Provide the (X, Y) coordinate of the cell's center where the given text is located.  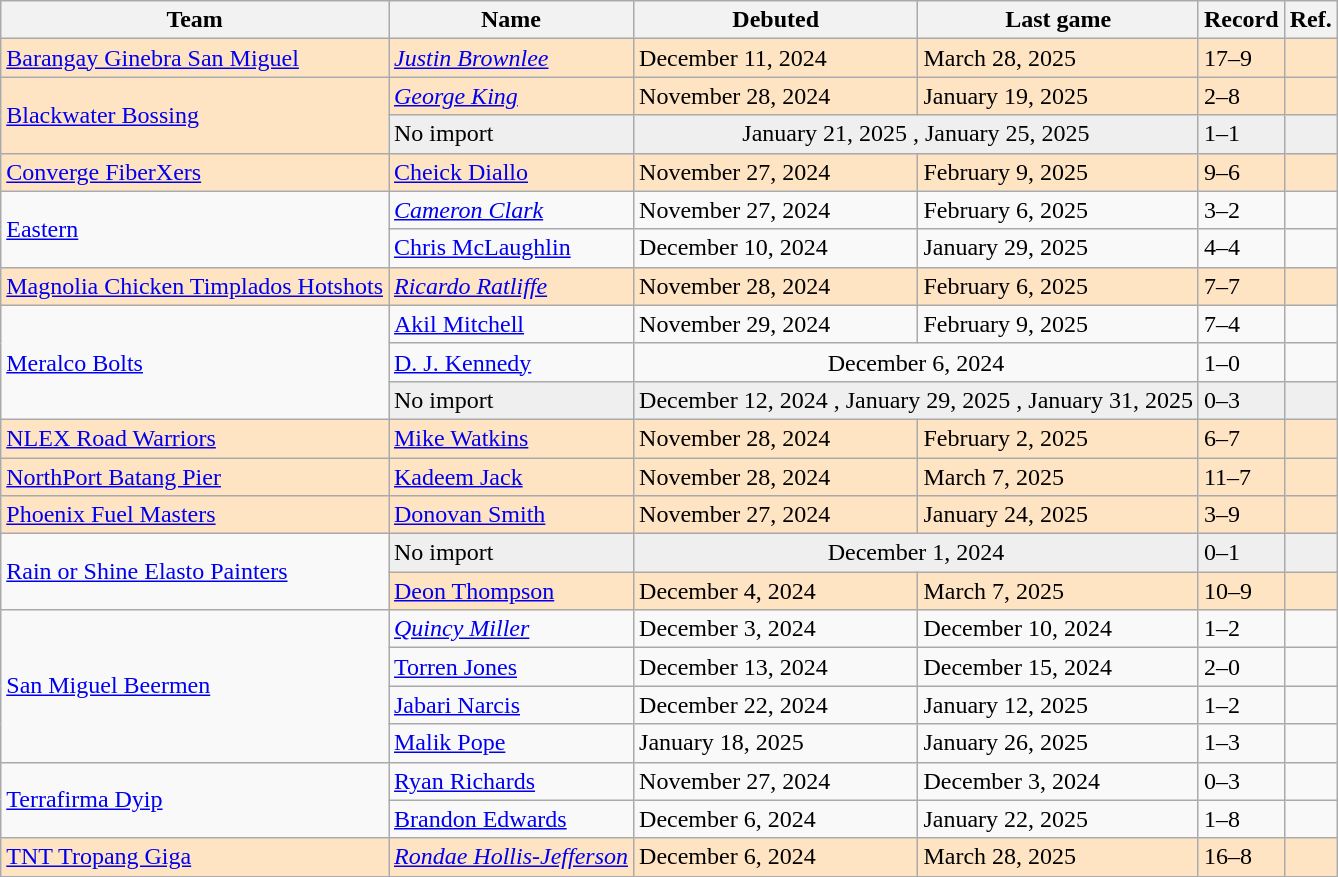
Torren Jones (510, 667)
3–9 (1241, 515)
Justin Brownlee (510, 58)
December 13, 2024 (776, 667)
Cameron Clark (510, 210)
Meralco Bolts (195, 362)
Ryan Richards (510, 781)
George King (510, 96)
4–4 (1241, 248)
Ref. (1310, 20)
Team (195, 20)
1–8 (1241, 819)
Name (510, 20)
3–2 (1241, 210)
Rain or Shine Elasto Painters (195, 572)
Donovan Smith (510, 515)
December 1, 2024 (916, 553)
2–8 (1241, 96)
Rondae Hollis-Jefferson (510, 857)
Akil Mitchell (510, 324)
Debuted (776, 20)
January 22, 2025 (1058, 819)
Ricardo Ratliffe (510, 286)
January 19, 2025 (1058, 96)
December 15, 2024 (1058, 667)
Chris McLaughlin (510, 248)
16–8 (1241, 857)
January 26, 2025 (1058, 743)
TNT Tropang Giga (195, 857)
0–1 (1241, 553)
November 29, 2024 (776, 324)
January 21, 2025 , January 25, 2025 (916, 134)
Deon Thompson (510, 591)
January 29, 2025 (1058, 248)
Converge FiberXers (195, 172)
6–7 (1241, 438)
Phoenix Fuel Masters (195, 515)
January 18, 2025 (776, 743)
San Miguel Beermen (195, 686)
1–1 (1241, 134)
Last game (1058, 20)
December 4, 2024 (776, 591)
1–3 (1241, 743)
Eastern (195, 229)
Mike Watkins (510, 438)
Magnolia Chicken Timplados Hotshots (195, 286)
December 22, 2024 (776, 705)
Quincy Miller (510, 629)
January 12, 2025 (1058, 705)
1–0 (1241, 362)
December 11, 2024 (776, 58)
7–4 (1241, 324)
NLEX Road Warriors (195, 438)
Jabari Narcis (510, 705)
January 24, 2025 (1058, 515)
NorthPort Batang Pier (195, 477)
Terrafirma Dyip (195, 800)
11–7 (1241, 477)
Blackwater Bossing (195, 115)
December 12, 2024 , January 29, 2025 , January 31, 2025 (916, 400)
Malik Pope (510, 743)
February 2, 2025 (1058, 438)
Brandon Edwards (510, 819)
D. J. Kennedy (510, 362)
2–0 (1241, 667)
17–9 (1241, 58)
9–6 (1241, 172)
Record (1241, 20)
Kadeem Jack (510, 477)
Barangay Ginebra San Miguel (195, 58)
Cheick Diallo (510, 172)
10–9 (1241, 591)
7–7 (1241, 286)
